Provide the [x, y] coordinate of the cell's center where the given text is located.  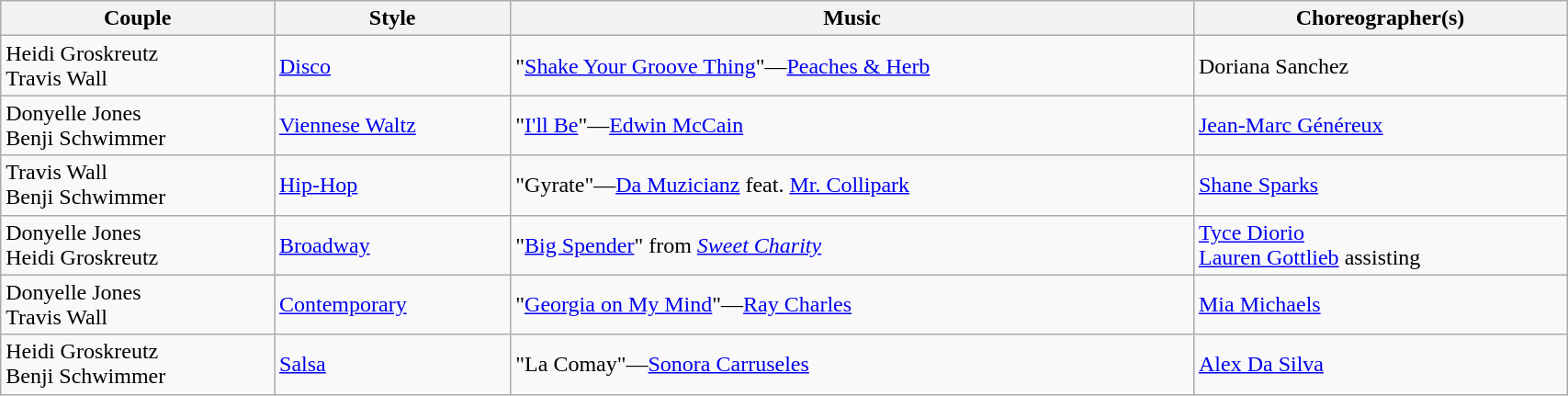
"Shake Your Groove Thing"—Peaches & Herb [852, 66]
"I'll Be"—Edwin McCain [852, 125]
Broadway [391, 244]
Music [852, 18]
Tyce DiorioLauren Gottlieb assisting [1380, 244]
Hip-Hop [391, 186]
Choreographer(s) [1380, 18]
Travis Wall Benji Schwimmer [138, 186]
"La Comay"—Sonora Carruseles [852, 364]
Heidi Groskreutz Travis Wall [138, 66]
Jean-Marc Généreux [1380, 125]
Viennese Waltz [391, 125]
"Big Spender" from Sweet Charity [852, 244]
Salsa [391, 364]
Couple [138, 18]
Donyelle Jones Travis Wall [138, 305]
Mia Michaels [1380, 305]
Donyelle Jones Heidi Groskreutz [138, 244]
"Georgia on My Mind"—Ray Charles [852, 305]
"Gyrate"—Da Muzicianz feat. Mr. Collipark [852, 186]
Contemporary [391, 305]
Doriana Sanchez [1380, 66]
Alex Da Silva [1380, 364]
Shane Sparks [1380, 186]
Heidi Groskreutz Benji Schwimmer [138, 364]
Disco [391, 66]
Donyelle Jones Benji Schwimmer [138, 125]
Style [391, 18]
